For the text-containing cell, return its midpoint in (x, y) coordinate format. 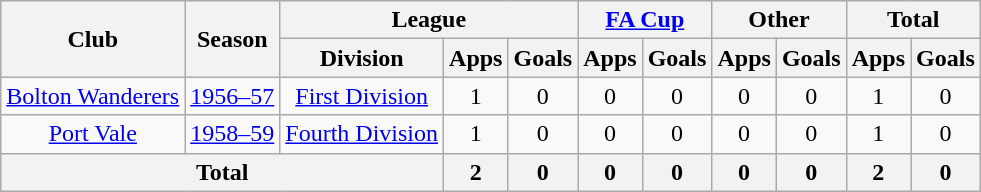
Bolton Wanderers (93, 96)
Port Vale (93, 134)
FA Cup (645, 20)
Season (232, 39)
Division (362, 58)
First Division (362, 96)
League (429, 20)
Club (93, 39)
1956–57 (232, 96)
Other (779, 20)
Fourth Division (362, 134)
1958–59 (232, 134)
